Identify which cell holds the provided text, then report its [X, Y] central coordinate. 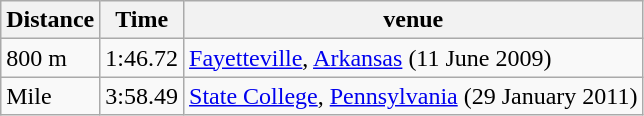
Distance [50, 20]
venue [414, 20]
Fayetteville, Arkansas (11 June 2009) [414, 58]
State College, Pennsylvania (29 January 2011) [414, 96]
Mile [50, 96]
3:58.49 [142, 96]
Time [142, 20]
800 m [50, 58]
1:46.72 [142, 58]
